Identify which cell holds the provided text, then report its [X, Y] central coordinate. 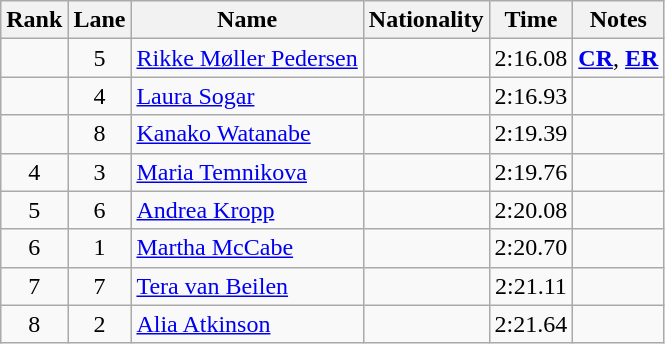
Andrea Kropp [247, 210]
2 [100, 324]
Nationality [426, 20]
2:16.08 [531, 58]
2:19.76 [531, 172]
Alia Atkinson [247, 324]
2:21.11 [531, 286]
2:16.93 [531, 96]
3 [100, 172]
Lane [100, 20]
2:19.39 [531, 134]
2:20.70 [531, 248]
Rikke Møller Pedersen [247, 58]
Rank [34, 20]
Kanako Watanabe [247, 134]
2:20.08 [531, 210]
1 [100, 248]
Laura Sogar [247, 96]
Martha McCabe [247, 248]
Maria Temnikova [247, 172]
Name [247, 20]
Time [531, 20]
2:21.64 [531, 324]
Notes [618, 20]
CR, ER [618, 58]
Tera van Beilen [247, 286]
